Identify which cell holds the provided text, then report its [X, Y] central coordinate. 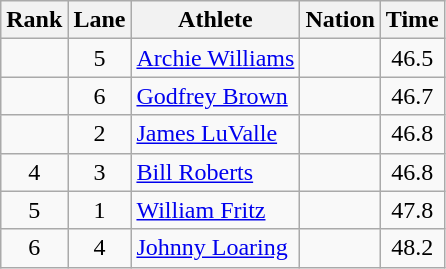
1 [100, 210]
47.8 [412, 210]
48.2 [412, 248]
Lane [100, 20]
Nation [340, 20]
Athlete [216, 20]
Johnny Loaring [216, 248]
46.7 [412, 96]
2 [100, 134]
Godfrey Brown [216, 96]
Time [412, 20]
46.5 [412, 58]
Rank [34, 20]
3 [100, 172]
Bill Roberts [216, 172]
William Fritz [216, 210]
James LuValle [216, 134]
Archie Williams [216, 58]
